Find where the given text appears and provide that cell's center as (X, Y) coordinate. 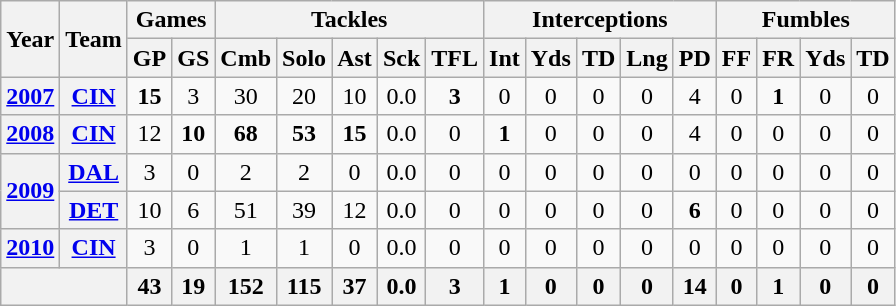
Year (30, 39)
Cmb (246, 58)
19 (194, 286)
Fumbles (806, 20)
14 (694, 286)
PD (694, 58)
Int (505, 58)
Ast (355, 58)
20 (304, 96)
51 (246, 210)
FF (736, 58)
FR (778, 58)
152 (246, 286)
2010 (30, 248)
30 (246, 96)
DET (94, 210)
Team (94, 39)
Sck (401, 58)
37 (355, 286)
Games (170, 20)
39 (304, 210)
43 (149, 286)
DAL (94, 172)
53 (304, 134)
2007 (30, 96)
2009 (30, 191)
2008 (30, 134)
Lng (647, 58)
TFL (455, 58)
Tackles (350, 20)
GP (149, 58)
68 (246, 134)
Solo (304, 58)
115 (304, 286)
Interceptions (600, 20)
GS (194, 58)
